Determine the [x, y] coordinate at the center of the cell enclosing the given text.  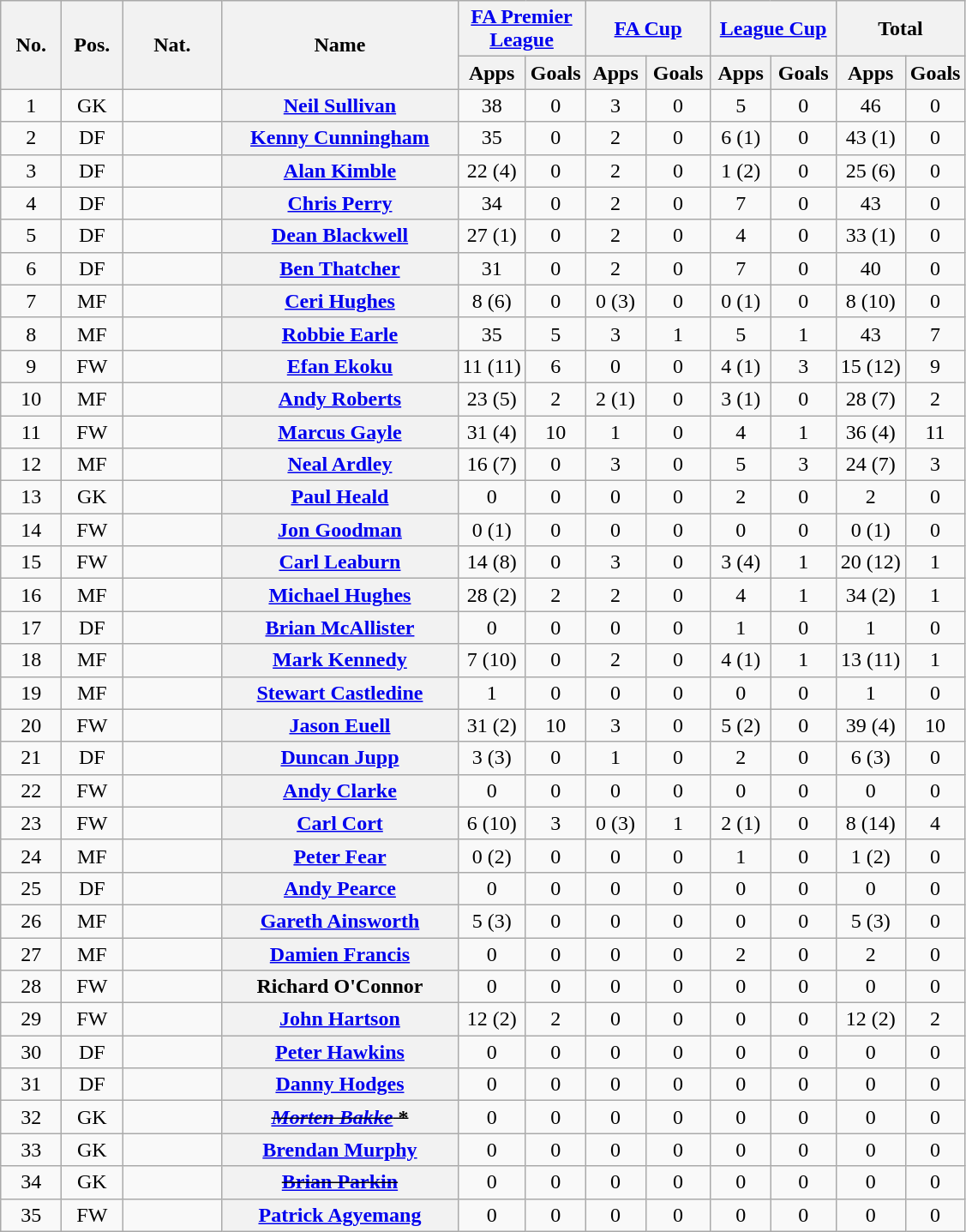
Duncan Jupp [339, 758]
16 [31, 595]
Alan Kimble [339, 171]
46 [871, 105]
Neil Sullivan [339, 105]
22 (4) [492, 171]
FA Cup [648, 29]
6 (10) [492, 823]
Carl Cort [339, 823]
Andy Clarke [339, 790]
No. [31, 45]
Ben Thatcher [339, 268]
Peter Fear [339, 856]
22 [31, 790]
3 (1) [741, 399]
13 [31, 497]
23 (5) [492, 399]
8 (6) [492, 301]
8 (10) [871, 301]
20 (12) [871, 562]
20 [31, 725]
17 [31, 628]
John Hartson [339, 1019]
Robbie Earle [339, 334]
Pos. [93, 45]
31 (2) [492, 725]
33 (1) [871, 236]
14 (8) [492, 562]
36 (4) [871, 431]
24 [31, 856]
34 (2) [871, 595]
Danny Hodges [339, 1085]
Patrick Agyemang [339, 1215]
Efan Ekoku [339, 366]
40 [871, 268]
Gareth Ainsworth [339, 921]
8 [31, 334]
Damien Francis [339, 954]
6 (3) [871, 758]
Morten Bakke * [339, 1117]
16 (7) [492, 465]
24 (7) [871, 465]
Total [900, 29]
43 (1) [871, 138]
Marcus Gayle [339, 431]
28 (2) [492, 595]
21 [31, 758]
12 [31, 465]
Andy Roberts [339, 399]
19 [31, 693]
Carl Leaburn [339, 562]
38 [492, 105]
Kenny Cunningham [339, 138]
Brendan Murphy [339, 1150]
3 (4) [741, 562]
7 (10) [492, 660]
31 (4) [492, 431]
Brian Parkin [339, 1182]
23 [31, 823]
Name [339, 45]
27 (1) [492, 236]
Andy Pearce [339, 888]
5 (2) [741, 725]
28 (7) [871, 399]
28 [31, 987]
Jon Goodman [339, 530]
Peter Hawkins [339, 1052]
14 [31, 530]
League Cup [773, 29]
25 [31, 888]
Richard O'Connor [339, 987]
25 (6) [871, 171]
18 [31, 660]
Paul Heald [339, 497]
Jason Euell [339, 725]
Brian McAllister [339, 628]
13 (11) [871, 660]
Michael Hughes [339, 595]
39 (4) [871, 725]
30 [31, 1052]
11 (11) [492, 366]
8 (14) [871, 823]
15 (12) [871, 366]
Dean Blackwell [339, 236]
6 (1) [741, 138]
3 (3) [492, 758]
26 [31, 921]
Mark Kennedy [339, 660]
Ceri Hughes [339, 301]
FA Premier League [521, 29]
27 [31, 954]
Stewart Castledine [339, 693]
0 (2) [492, 856]
Nat. [172, 45]
Chris Perry [339, 203]
29 [31, 1019]
Neal Ardley [339, 465]
32 [31, 1117]
15 [31, 562]
33 [31, 1150]
